Output the [x, y] coordinate of the center of the cell containing the given text.  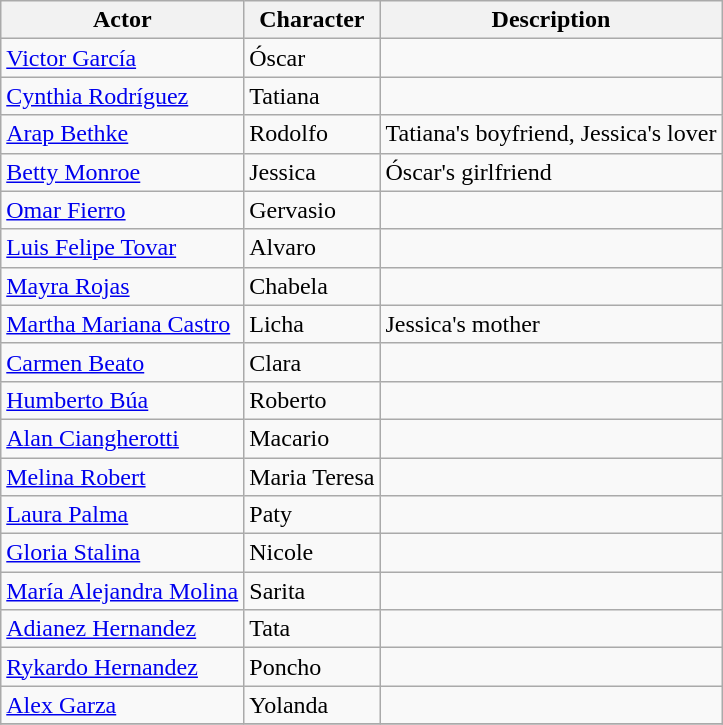
Cynthia Rodríguez [122, 96]
Jessica's mother [551, 324]
Óscar [312, 58]
Óscar's girlfriend [551, 172]
Paty [312, 515]
Description [551, 20]
Victor García [122, 58]
Adianez Hernandez [122, 629]
Character [312, 20]
Arap Bethke [122, 134]
Luis Felipe Tovar [122, 248]
Poncho [312, 667]
Betty Monroe [122, 172]
Tatiana's boyfriend, Jessica's lover [551, 134]
Gloria Stalina [122, 553]
Clara [312, 362]
Carmen Beato [122, 362]
Sarita [312, 591]
Laura Palma [122, 515]
Mayra Rojas [122, 286]
Chabela [312, 286]
Rodolfo [312, 134]
Gervasio [312, 210]
Actor [122, 20]
Alex Garza [122, 705]
Tata [312, 629]
Yolanda [312, 705]
Rykardo Hernandez [122, 667]
Macario [312, 438]
María Alejandra Molina [122, 591]
Tatiana [312, 96]
Maria Teresa [312, 477]
Nicole [312, 553]
Martha Mariana Castro [122, 324]
Omar Fierro [122, 210]
Roberto [312, 400]
Melina Robert [122, 477]
Licha [312, 324]
Alan Ciangherotti [122, 438]
Alvaro [312, 248]
Jessica [312, 172]
Humberto Búa [122, 400]
